Return [X, Y] of the center of cell containing provided text 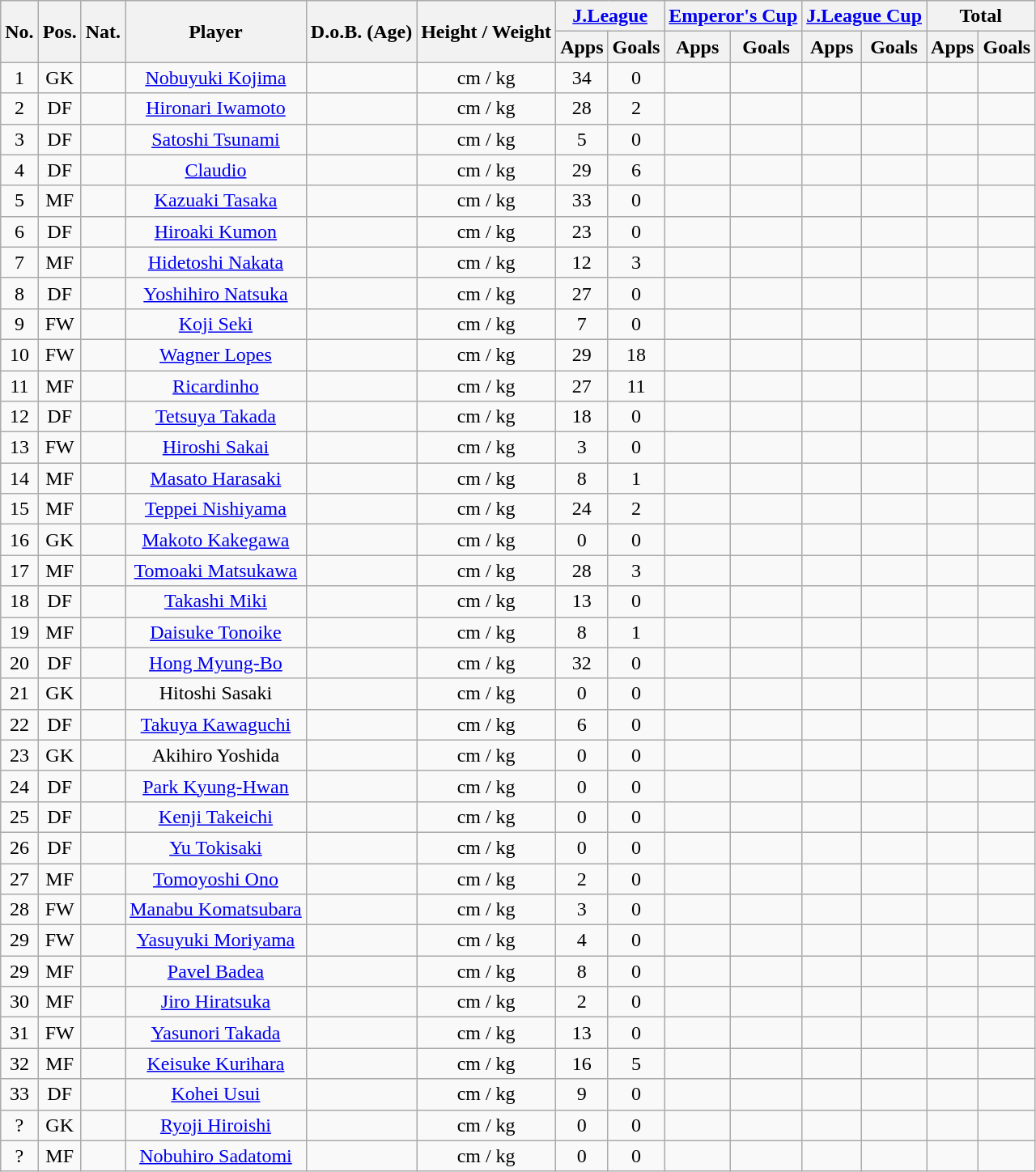
Hironari Iwamoto [216, 108]
Takashi Miki [216, 601]
Yu Tokisaki [216, 847]
25 [19, 817]
Akihiro Yoshida [216, 755]
14 [19, 478]
22 [19, 724]
Masato Harasaki [216, 478]
No. [19, 32]
Pavel Badea [216, 971]
Pos. [60, 32]
Player [216, 32]
Tomoaki Matsukawa [216, 571]
Hitoshi Sasaki [216, 694]
Kazuaki Tasaka [216, 201]
31 [19, 1033]
Daisuke Tonoike [216, 632]
J.League Cup [864, 16]
Park Kyung-Hwan [216, 786]
Hidetoshi Nakata [216, 262]
26 [19, 847]
J.League [610, 16]
Yoshihiro Natsuka [216, 293]
Ricardinho [216, 386]
19 [19, 632]
Manabu Komatsubara [216, 910]
Tetsuya Takada [216, 417]
Total [981, 16]
30 [19, 1002]
17 [19, 571]
34 [582, 78]
Emperor's Cup [733, 16]
Teppei Nishiyama [216, 509]
Takuya Kawaguchi [216, 724]
Hong Myung-Bo [216, 663]
10 [19, 355]
Jiro Hiratsuka [216, 1002]
Height / Weight [486, 32]
Hiroshi Sakai [216, 448]
Yasuyuki Moriyama [216, 941]
20 [19, 663]
Nobuyuki Kojima [216, 78]
Koji Seki [216, 324]
Hiroaki Kumon [216, 231]
Satoshi Tsunami [216, 139]
Kenji Takeichi [216, 817]
Nat. [103, 32]
Yasunori Takada [216, 1033]
Keisuke Kurihara [216, 1064]
Kohei Usui [216, 1094]
Ryoji Hiroishi [216, 1125]
15 [19, 509]
Claudio [216, 170]
Makoto Kakegawa [216, 540]
Tomoyoshi Ono [216, 878]
D.o.B. (Age) [361, 32]
Nobuhiro Sadatomi [216, 1156]
21 [19, 694]
Wagner Lopes [216, 355]
